Search for the cell housing the specified text and yield its [x, y] center coordinate. 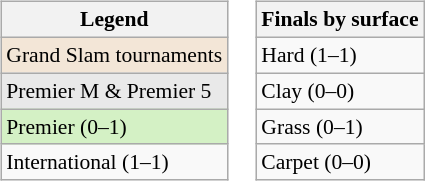
Clay (0–0) [340, 91]
Premier M & Premier 5 [114, 91]
Hard (1–1) [340, 55]
Carpet (0–0) [340, 162]
Legend [114, 20]
Finals by surface [340, 20]
International (1–1) [114, 162]
Grass (0–1) [340, 127]
Grand Slam tournaments [114, 55]
Premier (0–1) [114, 127]
